Search for the cell housing the specified text and yield its (X, Y) center coordinate. 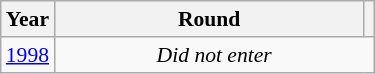
Did not enter (214, 55)
Year (28, 19)
1998 (28, 55)
Round (209, 19)
